Determine the (X, Y) coordinate at the center of the cell enclosing the given text.  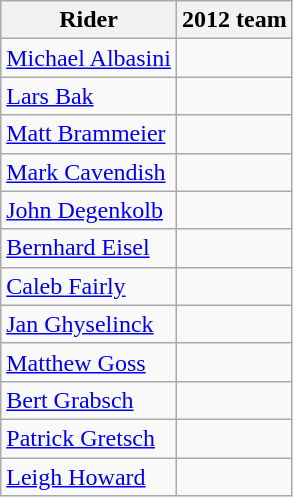
Bernhard Eisel (89, 248)
Jan Ghyselinck (89, 324)
John Degenkolb (89, 210)
Michael Albasini (89, 58)
Matthew Goss (89, 362)
Leigh Howard (89, 477)
Rider (89, 20)
Patrick Gretsch (89, 438)
2012 team (234, 20)
Mark Cavendish (89, 172)
Bert Grabsch (89, 400)
Caleb Fairly (89, 286)
Matt Brammeier (89, 134)
Lars Bak (89, 96)
